From the cell containing the given text, extract its center point as [x, y] coordinate. 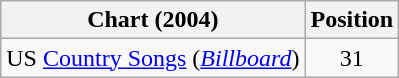
Position [352, 20]
Chart (2004) [153, 20]
31 [352, 58]
US Country Songs (Billboard) [153, 58]
